Determine the [x, y] coordinate at the center of the cell enclosing the given text.  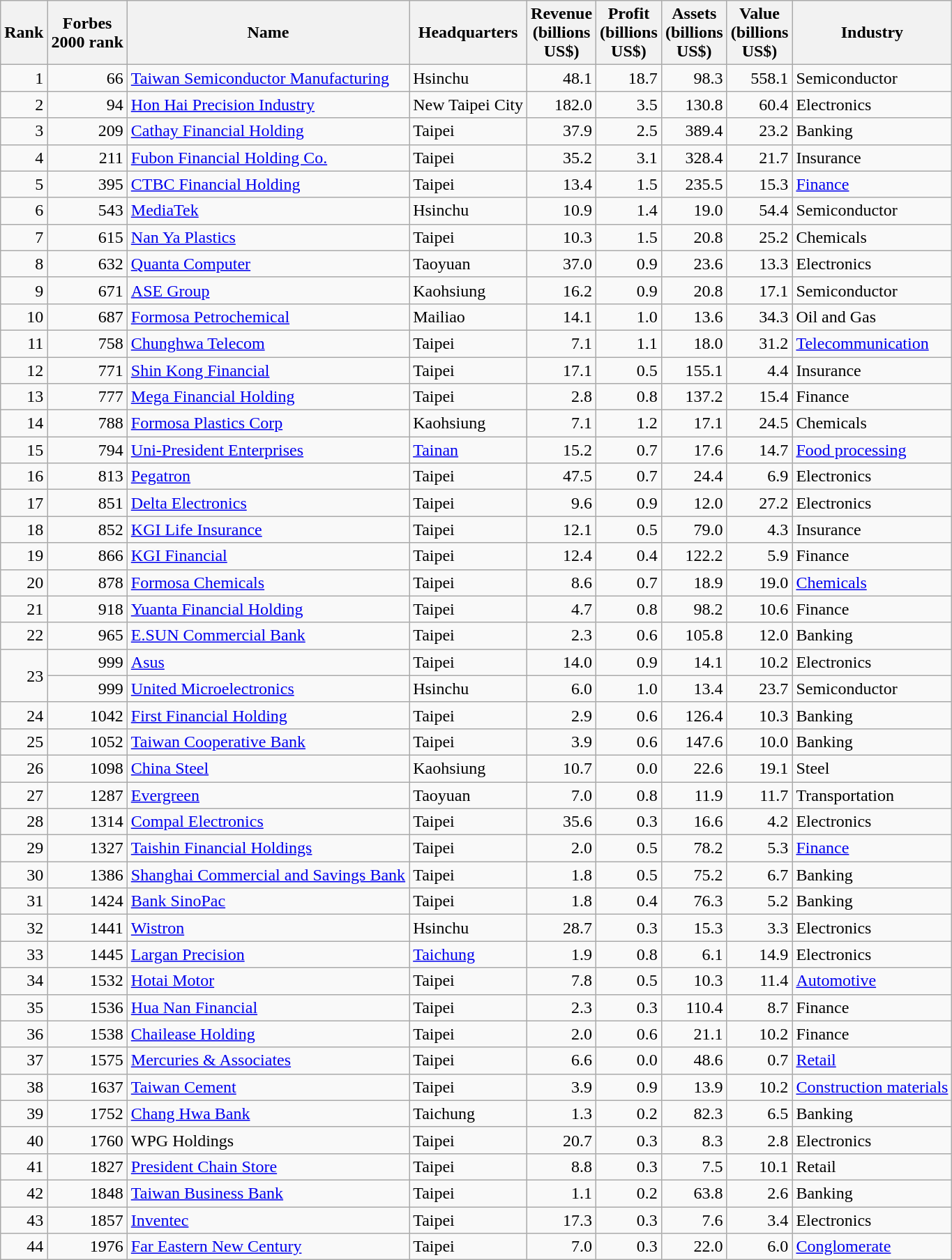
777 [87, 397]
813 [87, 477]
8.7 [760, 1007]
10 [24, 317]
Headquarters [469, 33]
878 [87, 583]
105.8 [694, 636]
Forbes 2000 rank [87, 33]
94 [87, 105]
28 [24, 822]
137.2 [694, 397]
32 [24, 928]
Taiwan Business Bank [268, 1193]
126.4 [694, 715]
60.4 [760, 105]
28.7 [562, 928]
24.4 [694, 477]
11.4 [760, 981]
Oil and Gas [872, 317]
Revenue(billions US$) [562, 33]
1042 [87, 715]
15.2 [562, 450]
6.5 [760, 1113]
328.4 [694, 158]
Rank [24, 33]
Formosa Chemicals [268, 583]
5.9 [760, 556]
23 [24, 675]
558.1 [760, 78]
20 [24, 583]
17.3 [562, 1220]
10.1 [760, 1167]
Transportation [872, 795]
25 [24, 742]
23.7 [760, 689]
2 [24, 105]
E.SUN Commercial Bank [268, 636]
21.7 [760, 158]
KGI Financial [268, 556]
Assets(billions US$) [694, 33]
1976 [87, 1247]
13.3 [760, 264]
43 [24, 1220]
31.2 [760, 343]
37 [24, 1060]
Value(billions US$) [760, 33]
39 [24, 1113]
9 [24, 290]
13 [24, 397]
1287 [87, 795]
21.1 [694, 1034]
3.5 [629, 105]
Taiwan Semiconductor Manufacturing [268, 78]
41 [24, 1167]
23.2 [760, 131]
14.7 [760, 450]
Shanghai Commercial and Savings Bank [268, 875]
110.4 [694, 1007]
37.9 [562, 131]
1637 [87, 1087]
34.3 [760, 317]
54.4 [760, 211]
14.9 [760, 954]
11.9 [694, 795]
37.0 [562, 264]
24.5 [760, 423]
78.2 [694, 848]
1857 [87, 1220]
15 [24, 450]
Shin Kong Financial [268, 370]
8.3 [694, 1140]
Tainan [469, 450]
395 [87, 184]
1445 [87, 954]
98.2 [694, 609]
ASE Group [268, 290]
21 [24, 609]
2.5 [629, 131]
4 [24, 158]
Asus [268, 662]
1760 [87, 1140]
11.7 [760, 795]
209 [87, 131]
48.6 [694, 1060]
687 [87, 317]
1.9 [562, 954]
851 [87, 503]
7.5 [694, 1167]
788 [87, 423]
1441 [87, 928]
1536 [87, 1007]
1424 [87, 901]
27 [24, 795]
10.0 [760, 742]
7.8 [562, 981]
Steel [872, 768]
Food processing [872, 450]
KGI Life Insurance [268, 530]
18.7 [629, 78]
Telecommunication [872, 343]
1827 [87, 1167]
63.8 [694, 1193]
38 [24, 1087]
10.7 [562, 768]
China Steel [268, 768]
12 [24, 370]
1.4 [629, 211]
Far Eastern New Century [268, 1247]
14 [24, 423]
6.7 [760, 875]
18.0 [694, 343]
31 [24, 901]
Yuanta Financial Holding [268, 609]
Name [268, 33]
7 [24, 237]
33 [24, 954]
22 [24, 636]
6 [24, 211]
16.2 [562, 290]
35 [24, 1007]
1.3 [562, 1113]
965 [87, 636]
Profit(billions US$) [629, 33]
MediaTek [268, 211]
771 [87, 370]
CTBC Financial Holding [268, 184]
8 [24, 264]
6.6 [562, 1060]
130.8 [694, 105]
1538 [87, 1034]
5.3 [760, 848]
1314 [87, 822]
182.0 [562, 105]
13.9 [694, 1087]
1532 [87, 981]
Chunghwa Telecom [268, 343]
Nan Ya Plastics [268, 237]
Taishin Financial Holdings [268, 848]
Inventec [268, 1220]
Industry [872, 33]
235.5 [694, 184]
Mega Financial Holding [268, 397]
2.9 [562, 715]
Wistron [268, 928]
40 [24, 1140]
29 [24, 848]
10.9 [562, 211]
Quanta Computer [268, 264]
14.0 [562, 662]
18 [24, 530]
Cathay Financial Holding [268, 131]
26 [24, 768]
Formosa Petrochemical [268, 317]
4.3 [760, 530]
Uni-President Enterprises [268, 450]
543 [87, 211]
8.8 [562, 1167]
918 [87, 609]
Largan Precision [268, 954]
866 [87, 556]
6.1 [694, 954]
12.1 [562, 530]
17 [24, 503]
9.6 [562, 503]
79.0 [694, 530]
48.1 [562, 78]
82.3 [694, 1113]
Taiwan Cement [268, 1087]
3.1 [629, 158]
5.2 [760, 901]
24 [24, 715]
15.4 [760, 397]
Hua Nan Financial [268, 1007]
44 [24, 1247]
13.6 [694, 317]
New Taipei City [469, 105]
23.6 [694, 264]
2.6 [760, 1193]
122.2 [694, 556]
19 [24, 556]
3 [24, 131]
852 [87, 530]
30 [24, 875]
First Financial Holding [268, 715]
3.3 [760, 928]
10.6 [760, 609]
34 [24, 981]
671 [87, 290]
Chang Hwa Bank [268, 1113]
1575 [87, 1060]
Fubon Financial Holding Co. [268, 158]
615 [87, 237]
4.7 [562, 609]
Taiwan Cooperative Bank [268, 742]
35.2 [562, 158]
1.2 [629, 423]
1052 [87, 742]
27.2 [760, 503]
Bank SinoPac [268, 901]
Hon Hai Precision Industry [268, 105]
211 [87, 158]
United Microelectronics [268, 689]
Delta Electronics [268, 503]
Evergreen [268, 795]
17.6 [694, 450]
Compal Electronics [268, 822]
12.4 [562, 556]
155.1 [694, 370]
Mercuries & Associates [268, 1060]
758 [87, 343]
6.9 [760, 477]
22.6 [694, 768]
18.9 [694, 583]
8.6 [562, 583]
16 [24, 477]
42 [24, 1193]
22.0 [694, 1247]
389.4 [694, 131]
147.6 [694, 742]
35.6 [562, 822]
7.6 [694, 1220]
47.5 [562, 477]
1386 [87, 875]
11 [24, 343]
Formosa Plastics Corp [268, 423]
Construction materials [872, 1087]
4.4 [760, 370]
1752 [87, 1113]
75.2 [694, 875]
98.3 [694, 78]
WPG Holdings [268, 1140]
632 [87, 264]
Automotive [872, 981]
Conglomerate [872, 1247]
1848 [87, 1193]
1 [24, 78]
19.1 [760, 768]
76.3 [694, 901]
1327 [87, 848]
66 [87, 78]
4.2 [760, 822]
3.4 [760, 1220]
794 [87, 450]
25.2 [760, 237]
President Chain Store [268, 1167]
36 [24, 1034]
5 [24, 184]
16.6 [694, 822]
20.7 [562, 1140]
1098 [87, 768]
Pegatron [268, 477]
Chailease Holding [268, 1034]
Mailiao [469, 317]
Hotai Motor [268, 981]
